Output the (x, y) coordinate of the center of the cell containing the given text.  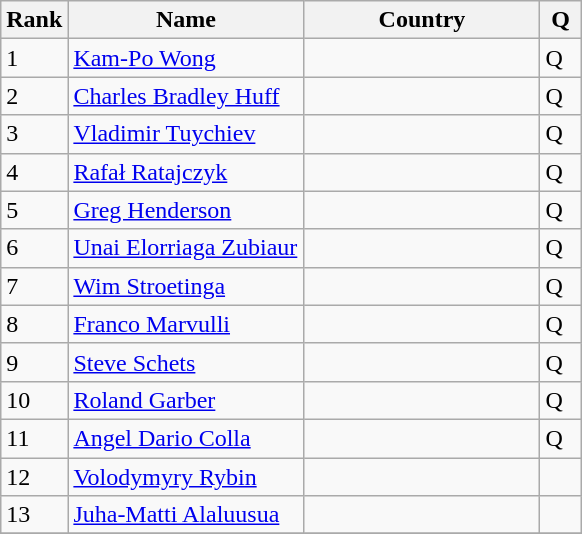
Rafał Ratajczyk (186, 172)
10 (34, 400)
8 (34, 324)
Volodymyry Rybin (186, 477)
Name (186, 20)
Greg Henderson (186, 210)
5 (34, 210)
Steve Schets (186, 362)
Unai Elorriaga Zubiaur (186, 248)
Roland Garber (186, 400)
Country (422, 20)
Wim Stroetinga (186, 286)
12 (34, 477)
Charles Bradley Huff (186, 96)
7 (34, 286)
3 (34, 134)
Rank (34, 20)
1 (34, 58)
2 (34, 96)
Vladimir Tuychiev (186, 134)
6 (34, 248)
Angel Dario Colla (186, 438)
9 (34, 362)
Juha-Matti Alaluusua (186, 515)
13 (34, 515)
11 (34, 438)
Kam-Po Wong (186, 58)
Franco Marvulli (186, 324)
4 (34, 172)
